Provide the [X, Y] coordinate of the cell's center where the given text is located.  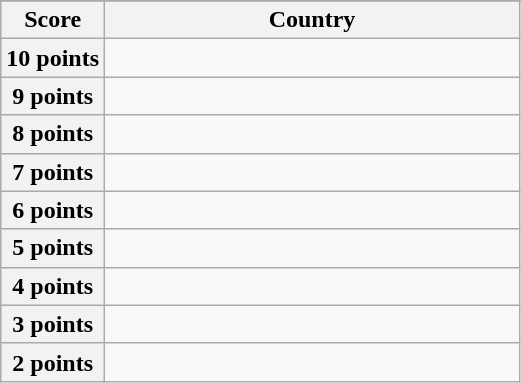
9 points [53, 96]
6 points [53, 210]
Country [312, 20]
5 points [53, 248]
4 points [53, 286]
3 points [53, 324]
Score [53, 20]
8 points [53, 134]
10 points [53, 58]
2 points [53, 362]
7 points [53, 172]
